Return the [X, Y] coordinate for the center point of the cell that contains the specified text.  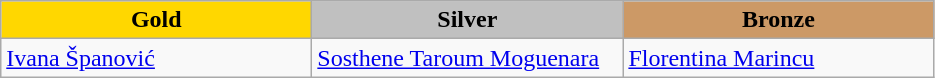
Silver [468, 20]
Sosthene Taroum Moguenara [468, 58]
Gold [156, 20]
Ivana Španović [156, 58]
Bronze [778, 20]
Florentina Marincu [778, 58]
